Detect which cell encompasses the target text, then output its (x, y) center coordinate. 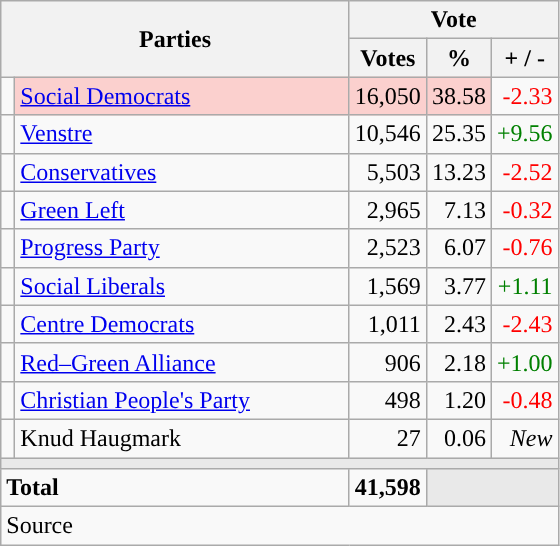
498 (388, 400)
+ / - (524, 58)
Christian People's Party (182, 400)
0.06 (458, 438)
10,546 (388, 134)
Social Liberals (182, 286)
Vote (454, 20)
Venstre (182, 134)
906 (388, 362)
+9.56 (524, 134)
Progress Party (182, 248)
1.20 (458, 400)
27 (388, 438)
Social Democrats (182, 96)
13.23 (458, 172)
+1.00 (524, 362)
Votes (388, 58)
41,598 (388, 488)
Knud Haugmark (182, 438)
2,523 (388, 248)
1,569 (388, 286)
Parties (176, 39)
% (458, 58)
-0.32 (524, 210)
-0.76 (524, 248)
New (524, 438)
Source (280, 526)
-2.43 (524, 324)
38.58 (458, 96)
Red–Green Alliance (182, 362)
+1.11 (524, 286)
-2.33 (524, 96)
-0.48 (524, 400)
3.77 (458, 286)
7.13 (458, 210)
5,503 (388, 172)
25.35 (458, 134)
Green Left (182, 210)
Conservatives (182, 172)
2,965 (388, 210)
2.18 (458, 362)
-2.52 (524, 172)
1,011 (388, 324)
Centre Democrats (182, 324)
2.43 (458, 324)
16,050 (388, 96)
Total (176, 488)
6.07 (458, 248)
